Return [X, Y] of the center of cell containing provided text 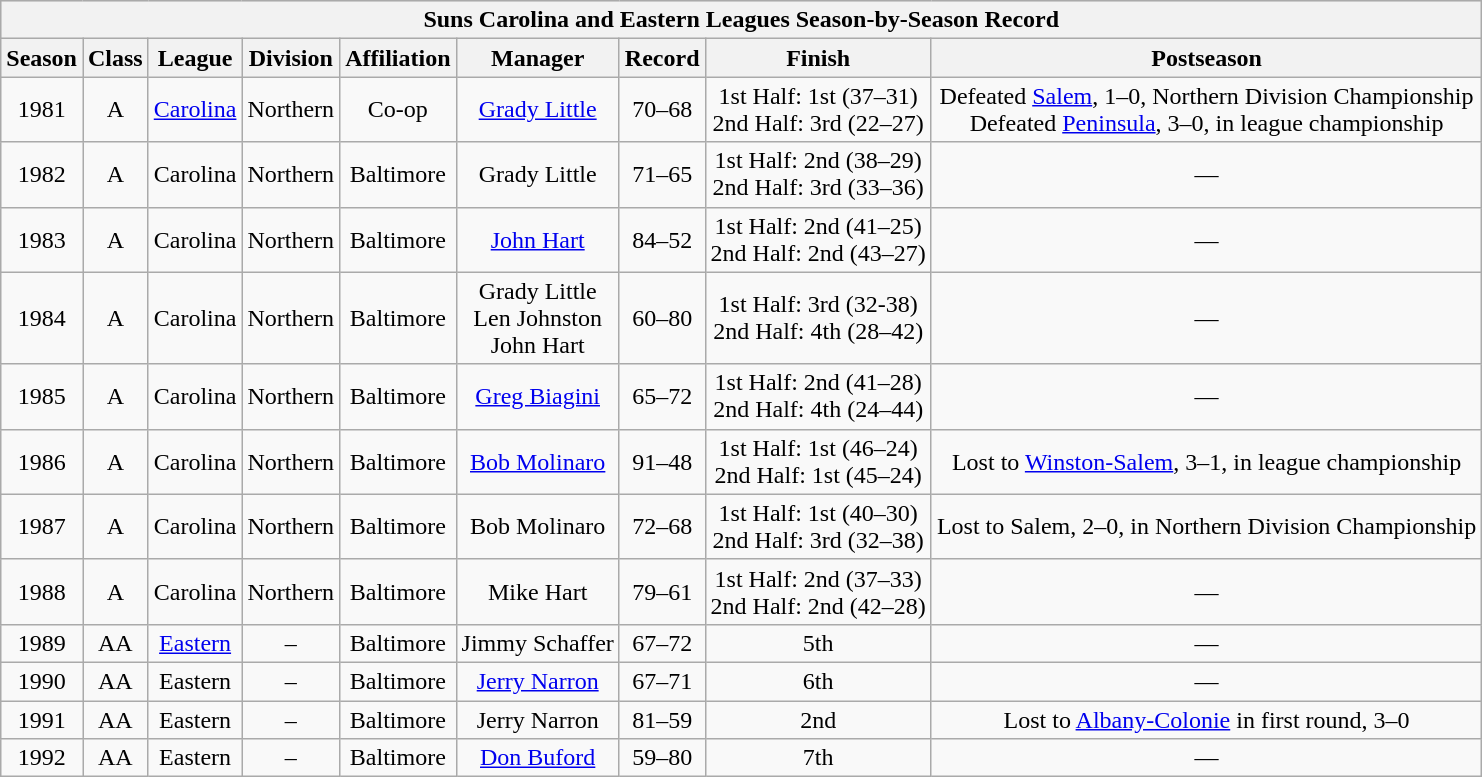
1st Half: 1st (46–24) 2nd Half: 1st (45–24) [818, 462]
Greg Biagini [538, 396]
71–65 [662, 174]
7th [818, 758]
81–59 [662, 719]
1982 [42, 174]
Season [42, 58]
65–72 [662, 396]
5th [818, 643]
Manager [538, 58]
Defeated Salem, 1–0, Northern Division ChampionshipDefeated Peninsula, 3–0, in league championship [1206, 110]
1st Half: 2nd (41–25) 2nd Half: 2nd (43–27) [818, 240]
1981 [42, 110]
Lost to Salem, 2–0, in Northern Division Championship [1206, 526]
1st Half: 2nd (41–28) 2nd Half: 4th (24–44) [818, 396]
Lost to Albany-Colonie in first round, 3–0 [1206, 719]
Lost to Winston-Salem, 3–1, in league championship [1206, 462]
League [195, 58]
1989 [42, 643]
59–80 [662, 758]
2nd [818, 719]
1st Half: 1st (37–31) 2nd Half: 3rd (22–27) [818, 110]
Grady Little Len Johnston John Hart [538, 318]
Affiliation [398, 58]
91–48 [662, 462]
1990 [42, 681]
1987 [42, 526]
1st Half: 2nd (38–29) 2nd Half: 3rd (33–36) [818, 174]
70–68 [662, 110]
1st Half: 2nd (37–33) 2nd Half: 2nd (42–28) [818, 592]
1986 [42, 462]
Don Buford [538, 758]
1985 [42, 396]
84–52 [662, 240]
1983 [42, 240]
1991 [42, 719]
Division [291, 58]
1984 [42, 318]
6th [818, 681]
Postseason [1206, 58]
60–80 [662, 318]
Finish [818, 58]
72–68 [662, 526]
1st Half: 1st (40–30) 2nd Half: 3rd (32–38) [818, 526]
1992 [42, 758]
John Hart [538, 240]
67–71 [662, 681]
Class [115, 58]
Mike Hart [538, 592]
Suns Carolina and Eastern Leagues Season-by-Season Record [742, 20]
67–72 [662, 643]
Co-op [398, 110]
1988 [42, 592]
79–61 [662, 592]
Record [662, 58]
Jimmy Schaffer [538, 643]
1st Half: 3rd (32-38) 2nd Half: 4th (28–42) [818, 318]
